Extract the (x, y) coordinate from the center of the cell holding the provided text.  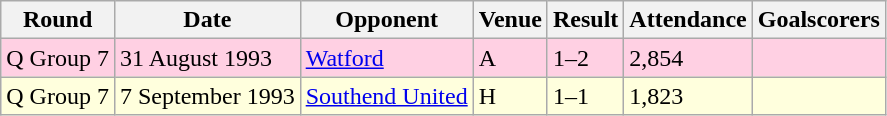
1,823 (688, 96)
1–2 (585, 58)
Attendance (688, 20)
7 September 1993 (207, 96)
H (510, 96)
Round (58, 20)
Result (585, 20)
Watford (386, 58)
31 August 1993 (207, 58)
1–1 (585, 96)
A (510, 58)
Date (207, 20)
Goalscorers (818, 20)
Opponent (386, 20)
2,854 (688, 58)
Venue (510, 20)
Southend United (386, 96)
